For the text-containing cell, return its midpoint in [X, Y] coordinate format. 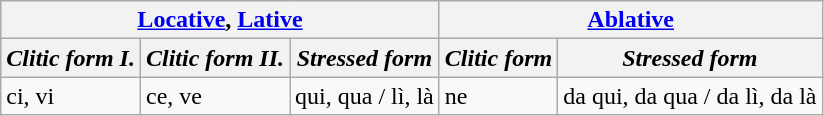
Clitic form [498, 58]
qui, qua / lì, là [365, 96]
ci, vi [71, 96]
Locative, Lative [220, 20]
Clitic form II. [214, 58]
Clitic form I. [71, 58]
ne [498, 96]
ce, ve [214, 96]
da qui, da qua / da lì, da là [690, 96]
Ablative [630, 20]
